Return the [X, Y] coordinate for the center point of the cell that contains the specified text.  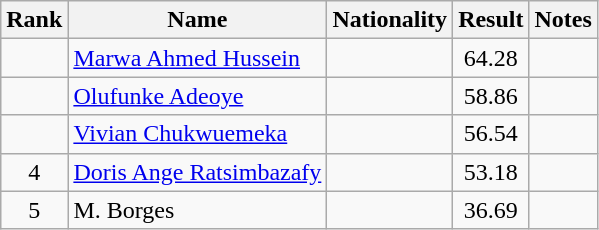
Result [491, 20]
Doris Ange Ratsimbazafy [198, 172]
Rank [34, 20]
4 [34, 172]
Marwa Ahmed Hussein [198, 58]
64.28 [491, 58]
Notes [563, 20]
58.86 [491, 96]
Vivian Chukwuemeka [198, 134]
Nationality [390, 20]
Olufunke Adeoye [198, 96]
Name [198, 20]
56.54 [491, 134]
53.18 [491, 172]
36.69 [491, 210]
5 [34, 210]
M. Borges [198, 210]
